Determine the [x, y] coordinate at the center of the cell enclosing the given text.  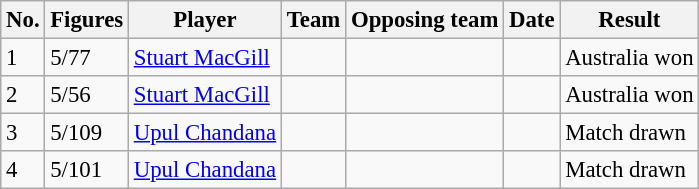
5/109 [87, 133]
Result [630, 20]
5/77 [87, 58]
Date [532, 20]
5/101 [87, 170]
1 [23, 58]
No. [23, 20]
Opposing team [425, 20]
Player [204, 20]
2 [23, 95]
5/56 [87, 95]
4 [23, 170]
Figures [87, 20]
Team [313, 20]
3 [23, 133]
